Return (x, y) of the center of cell containing provided text 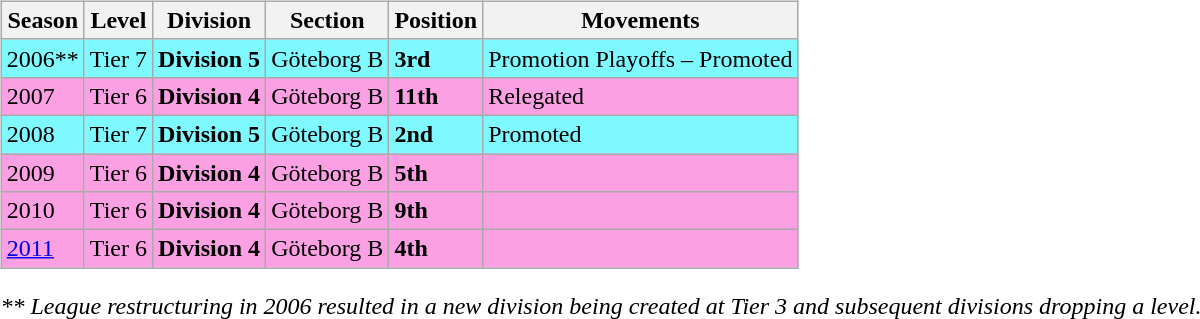
Division (210, 20)
Section (328, 20)
2009 (42, 173)
9th (436, 211)
Promoted (640, 134)
3rd (436, 58)
Relegated (640, 96)
4th (436, 249)
2006** (42, 58)
Position (436, 20)
11th (436, 96)
Season (42, 20)
2008 (42, 134)
5th (436, 173)
2007 (42, 96)
2010 (42, 211)
Promotion Playoffs – Promoted (640, 58)
Level (118, 20)
2nd (436, 134)
Movements (640, 20)
2011 (42, 249)
